For the text-containing cell, return its midpoint in [X, Y] coordinate format. 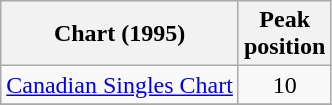
10 [284, 85]
Canadian Singles Chart [120, 85]
Peakposition [284, 34]
Chart (1995) [120, 34]
